Identify which cell holds the provided text, then report its [X, Y] central coordinate. 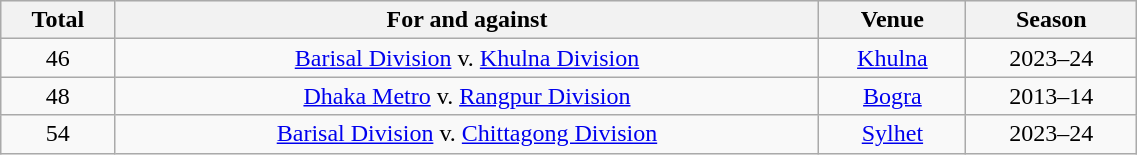
48 [58, 96]
54 [58, 134]
Venue [892, 20]
Season [1052, 20]
2013–14 [1052, 96]
Khulna [892, 58]
Sylhet [892, 134]
Barisal Division v. Chittagong Division [467, 134]
Bogra [892, 96]
46 [58, 58]
Dhaka Metro v. Rangpur Division [467, 96]
For and against [467, 20]
Total [58, 20]
Barisal Division v. Khulna Division [467, 58]
